Extract the (x, y) coordinate from the center of the cell holding the provided text.  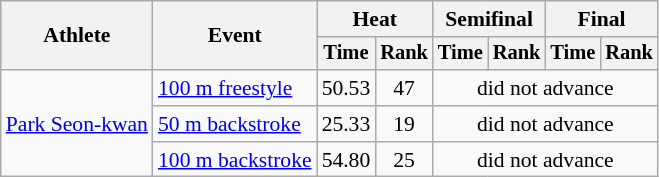
25.33 (346, 124)
Heat (375, 19)
Park Seon-kwan (77, 124)
Event (235, 36)
47 (404, 88)
19 (404, 124)
Final (601, 19)
Semifinal (489, 19)
50 m backstroke (235, 124)
100 m freestyle (235, 88)
50.53 (346, 88)
Athlete (77, 36)
